Return (X, Y) of the center of cell containing provided text 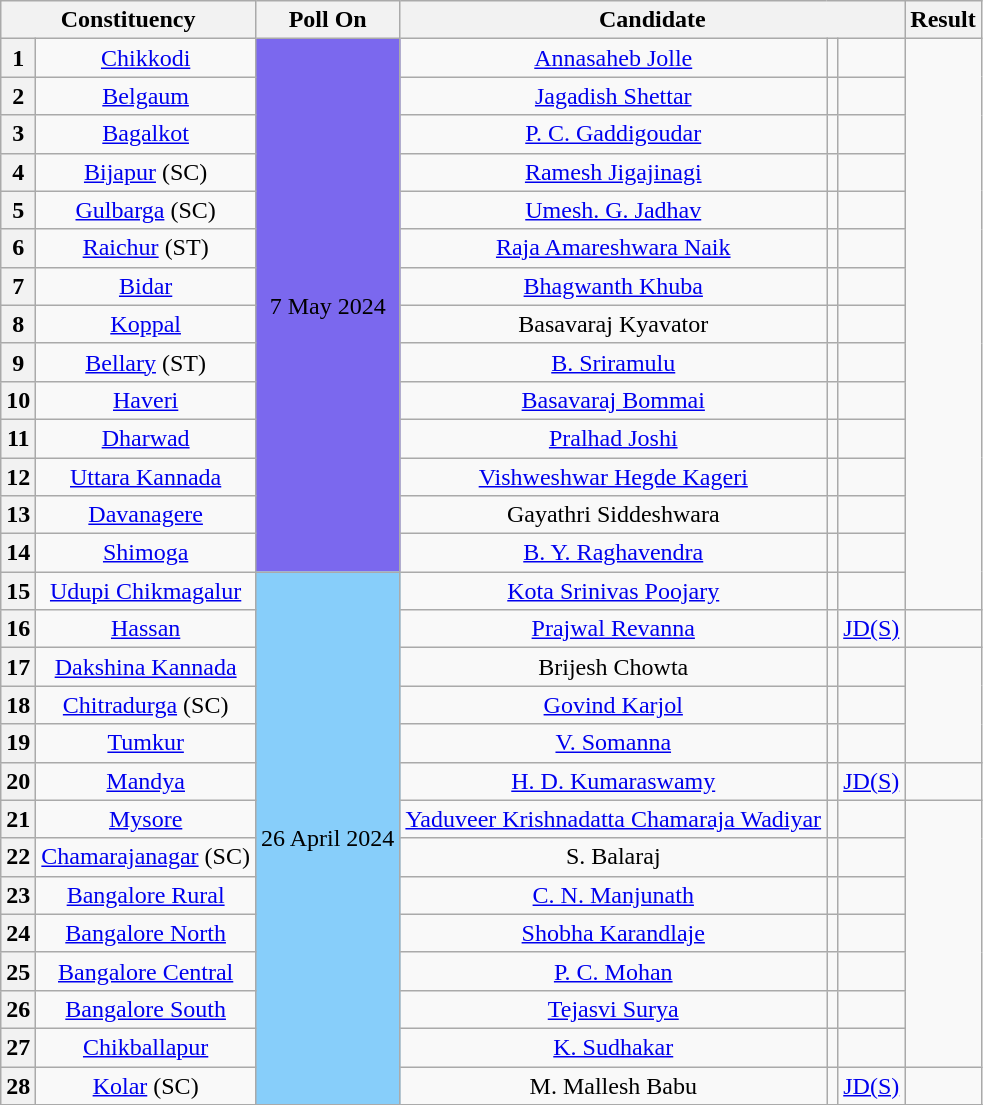
Chikballapur (146, 1047)
Mandya (146, 781)
Prajwal Revanna (614, 629)
Poll On (327, 20)
Tumkur (146, 743)
Bellary (ST) (146, 362)
P. C. Mohan (614, 971)
3 (18, 134)
2 (18, 96)
Result (943, 20)
Brijesh Chowta (614, 667)
Candidate (652, 20)
Chikkodi (146, 58)
7 May 2024 (327, 306)
22 (18, 857)
Bangalore Central (146, 971)
V. Somanna (614, 743)
9 (18, 362)
Haveri (146, 400)
7 (18, 286)
4 (18, 172)
Bangalore North (146, 933)
Bidar (146, 286)
P. C. Gaddigoudar (614, 134)
Udupi Chikmagalur (146, 591)
26 (18, 1009)
Chitradurga (SC) (146, 705)
Umesh. G. Jadhav (614, 210)
Bangalore Rural (146, 895)
Yaduveer Krishnadatta Chamaraja Wadiyar (614, 819)
Mysore (146, 819)
5 (18, 210)
19 (18, 743)
Basavaraj Kyavator (614, 324)
Uttara Kannada (146, 477)
Raichur (ST) (146, 248)
Bagalkot (146, 134)
Koppal (146, 324)
C. N. Manjunath (614, 895)
26 April 2024 (327, 838)
Dakshina Kannada (146, 667)
15 (18, 591)
Shimoga (146, 553)
13 (18, 515)
20 (18, 781)
6 (18, 248)
Bhagwanth Khuba (614, 286)
Kolar (SC) (146, 1085)
Bijapur (SC) (146, 172)
16 (18, 629)
23 (18, 895)
Hassan (146, 629)
17 (18, 667)
11 (18, 438)
Govind Karjol (614, 705)
27 (18, 1047)
Vishweshwar Hegde Kageri (614, 477)
Bangalore South (146, 1009)
Dharwad (146, 438)
10 (18, 400)
25 (18, 971)
Gayathri Siddeshwara (614, 515)
H. D. Kumaraswamy (614, 781)
12 (18, 477)
Basavaraj Bommai (614, 400)
Belgaum (146, 96)
S. Balaraj (614, 857)
28 (18, 1085)
Davanagere (146, 515)
Kota Srinivas Poojary (614, 591)
Annasaheb Jolle (614, 58)
Pralhad Joshi (614, 438)
B. Sriramulu (614, 362)
B. Y. Raghavendra (614, 553)
K. Sudhakar (614, 1047)
Gulbarga (SC) (146, 210)
18 (18, 705)
24 (18, 933)
1 (18, 58)
Jagadish Shettar (614, 96)
Ramesh Jigajinagi (614, 172)
21 (18, 819)
Shobha Karandlaje (614, 933)
Chamarajanagar (SC) (146, 857)
M. Mallesh Babu (614, 1085)
8 (18, 324)
Tejasvi Surya (614, 1009)
Raja Amareshwara Naik (614, 248)
Constituency (128, 20)
14 (18, 553)
